Locate the cell with the specified text and output its [x, y] center coordinate. 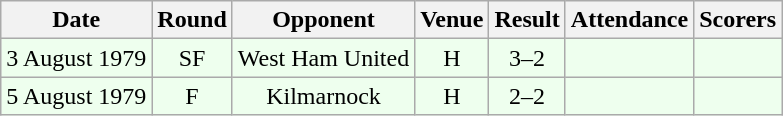
Date [76, 20]
3 August 1979 [76, 58]
2–2 [527, 96]
F [192, 96]
Attendance [629, 20]
Kilmarnock [323, 96]
Result [527, 20]
SF [192, 58]
3–2 [527, 58]
Round [192, 20]
5 August 1979 [76, 96]
Venue [452, 20]
Opponent [323, 20]
West Ham United [323, 58]
Scorers [738, 20]
